Locate the cell with the specified text and output its [x, y] center coordinate. 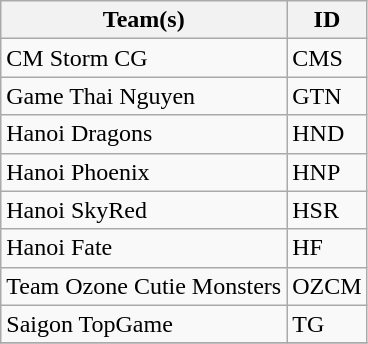
Hanoi SkyRed [144, 210]
OZCM [327, 286]
Hanoi Dragons [144, 134]
ID [327, 20]
TG [327, 324]
HND [327, 134]
Saigon TopGame [144, 324]
Hanoi Fate [144, 248]
HF [327, 248]
Team Ozone Cutie Monsters [144, 286]
CM Storm CG [144, 58]
HNP [327, 172]
Game Thai Nguyen [144, 96]
Team(s) [144, 20]
GTN [327, 96]
Hanoi Phoenix [144, 172]
CMS [327, 58]
HSR [327, 210]
